Capture the cell that displays the provided text and extract its [X, Y] central coordinate. 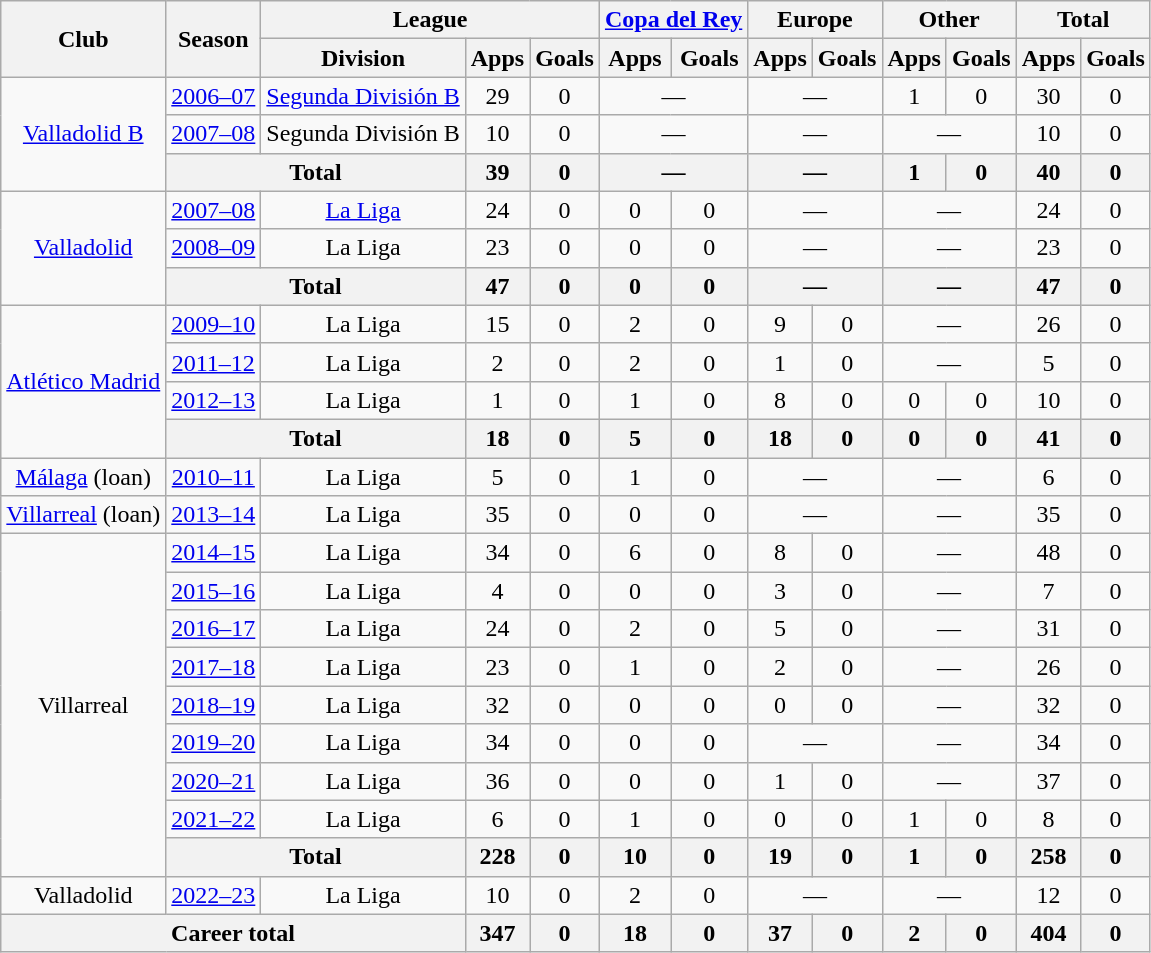
Career total [233, 933]
2008–09 [214, 248]
2010–11 [214, 477]
347 [497, 933]
2019–20 [214, 743]
Villarreal (loan) [84, 515]
39 [497, 172]
Villarreal [84, 706]
15 [497, 324]
31 [1048, 629]
41 [1048, 438]
2016–17 [214, 629]
League [430, 20]
2022–23 [214, 895]
7 [1048, 591]
228 [497, 857]
12 [1048, 895]
40 [1048, 172]
2021–22 [214, 819]
Málaga (loan) [84, 477]
2012–13 [214, 400]
Valladolid B [84, 134]
2018–19 [214, 705]
Season [214, 39]
30 [1048, 96]
2017–18 [214, 667]
258 [1048, 857]
3 [780, 591]
Atlético Madrid [84, 381]
2013–14 [214, 515]
Europe [815, 20]
Copa del Rey [673, 20]
2014–15 [214, 553]
2011–12 [214, 362]
19 [780, 857]
36 [497, 781]
Division [363, 58]
29 [497, 96]
404 [1048, 933]
48 [1048, 553]
4 [497, 591]
9 [780, 324]
2006–07 [214, 96]
2020–21 [214, 781]
Other [949, 20]
2015–16 [214, 591]
2009–10 [214, 324]
Club [84, 39]
